Output the [X, Y] coordinate of the center of the cell containing the given text.  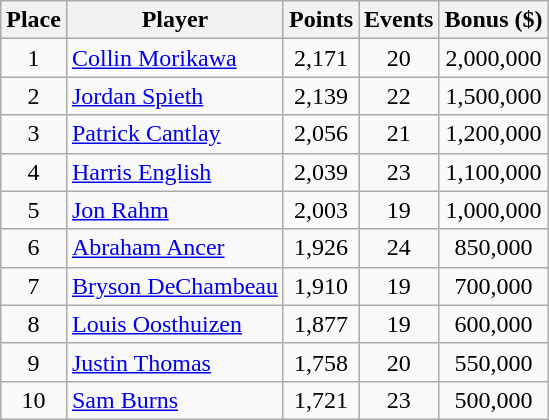
2,171 [320, 58]
24 [399, 248]
3 [34, 134]
1,926 [320, 248]
Events [399, 20]
10 [34, 400]
7 [34, 286]
Sam Burns [174, 400]
700,000 [494, 286]
2 [34, 96]
4 [34, 172]
Jordan Spieth [174, 96]
8 [34, 324]
1,721 [320, 400]
1,200,000 [494, 134]
Jon Rahm [174, 210]
5 [34, 210]
1,100,000 [494, 172]
2,039 [320, 172]
Bryson DeChambeau [174, 286]
500,000 [494, 400]
2,000,000 [494, 58]
850,000 [494, 248]
Bonus ($) [494, 20]
1,758 [320, 362]
Collin Morikawa [174, 58]
Justin Thomas [174, 362]
Points [320, 20]
21 [399, 134]
Abraham Ancer [174, 248]
1,500,000 [494, 96]
2,056 [320, 134]
6 [34, 248]
Louis Oosthuizen [174, 324]
9 [34, 362]
Player [174, 20]
Place [34, 20]
2,139 [320, 96]
1 [34, 58]
1,877 [320, 324]
22 [399, 96]
Harris English [174, 172]
Patrick Cantlay [174, 134]
550,000 [494, 362]
600,000 [494, 324]
1,000,000 [494, 210]
1,910 [320, 286]
2,003 [320, 210]
